From the cell containing the given text, extract its center point as (x, y) coordinate. 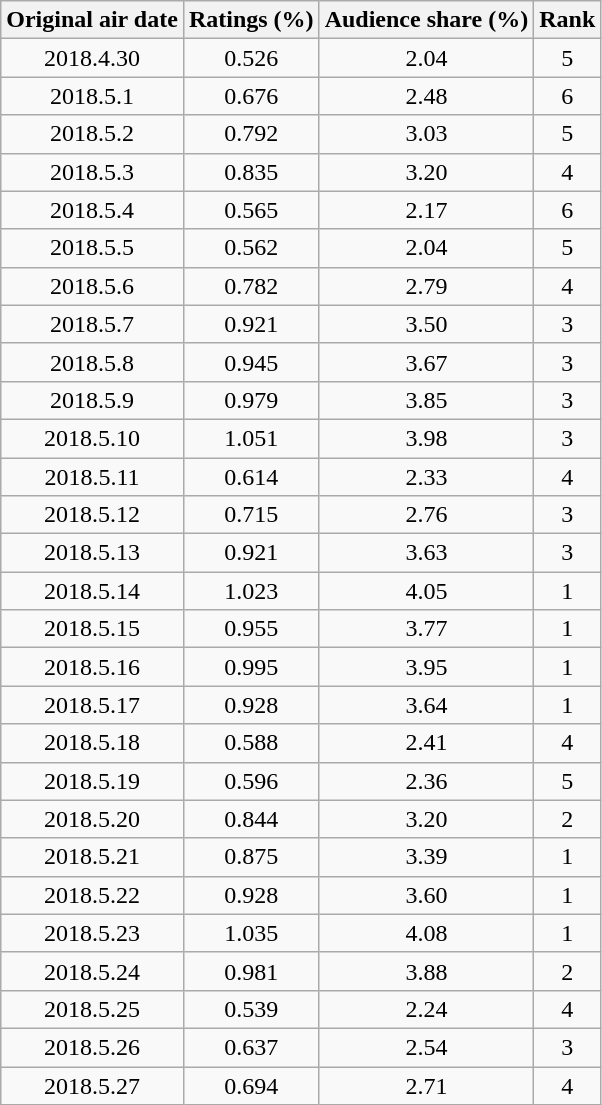
2.17 (426, 210)
3.60 (426, 895)
0.676 (251, 96)
0.715 (251, 515)
2018.5.6 (92, 286)
Original air date (92, 20)
3.77 (426, 629)
2018.5.21 (92, 857)
Audience share (%) (426, 20)
2.76 (426, 515)
2018.5.24 (92, 971)
2.71 (426, 1085)
0.955 (251, 629)
2018.5.22 (92, 895)
2.41 (426, 743)
2018.5.11 (92, 477)
2018.5.7 (92, 324)
3.39 (426, 857)
0.614 (251, 477)
2.33 (426, 477)
0.526 (251, 58)
2018.5.8 (92, 362)
3.98 (426, 438)
0.835 (251, 172)
0.565 (251, 210)
2018.5.25 (92, 1009)
0.875 (251, 857)
2018.5.17 (92, 705)
2018.5.15 (92, 629)
0.792 (251, 134)
4.05 (426, 591)
2.48 (426, 96)
2018.5.2 (92, 134)
3.63 (426, 553)
2018.5.23 (92, 933)
0.782 (251, 286)
3.50 (426, 324)
0.694 (251, 1085)
2018.5.16 (92, 667)
0.844 (251, 819)
2018.5.5 (92, 248)
2.36 (426, 781)
2018.5.14 (92, 591)
2.24 (426, 1009)
2.54 (426, 1047)
0.981 (251, 971)
2018.5.3 (92, 172)
2018.5.4 (92, 210)
1.035 (251, 933)
3.95 (426, 667)
2018.5.13 (92, 553)
2.79 (426, 286)
1.023 (251, 591)
0.562 (251, 248)
2018.5.10 (92, 438)
2018.5.18 (92, 743)
Ratings (%) (251, 20)
0.995 (251, 667)
2018.5.12 (92, 515)
3.85 (426, 400)
3.88 (426, 971)
2018.5.9 (92, 400)
2018.5.27 (92, 1085)
3.64 (426, 705)
2018.5.19 (92, 781)
0.979 (251, 400)
0.596 (251, 781)
4.08 (426, 933)
Rank (568, 20)
2018.5.1 (92, 96)
1.051 (251, 438)
0.539 (251, 1009)
3.03 (426, 134)
0.588 (251, 743)
0.945 (251, 362)
2018.5.20 (92, 819)
3.67 (426, 362)
0.637 (251, 1047)
2018.4.30 (92, 58)
2018.5.26 (92, 1047)
